Return [X, Y] of the center of cell containing provided text 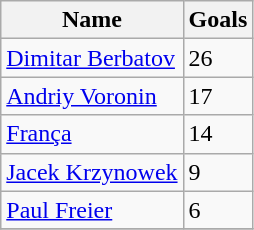
Jacek Krzynowek [92, 172]
26 [218, 58]
Name [92, 20]
14 [218, 134]
17 [218, 96]
Goals [218, 20]
Paul Freier [92, 210]
6 [218, 210]
Dimitar Berbatov [92, 58]
França [92, 134]
Andriy Voronin [92, 96]
9 [218, 172]
